Extract the [x, y] coordinate from the center of the cell holding the provided text.  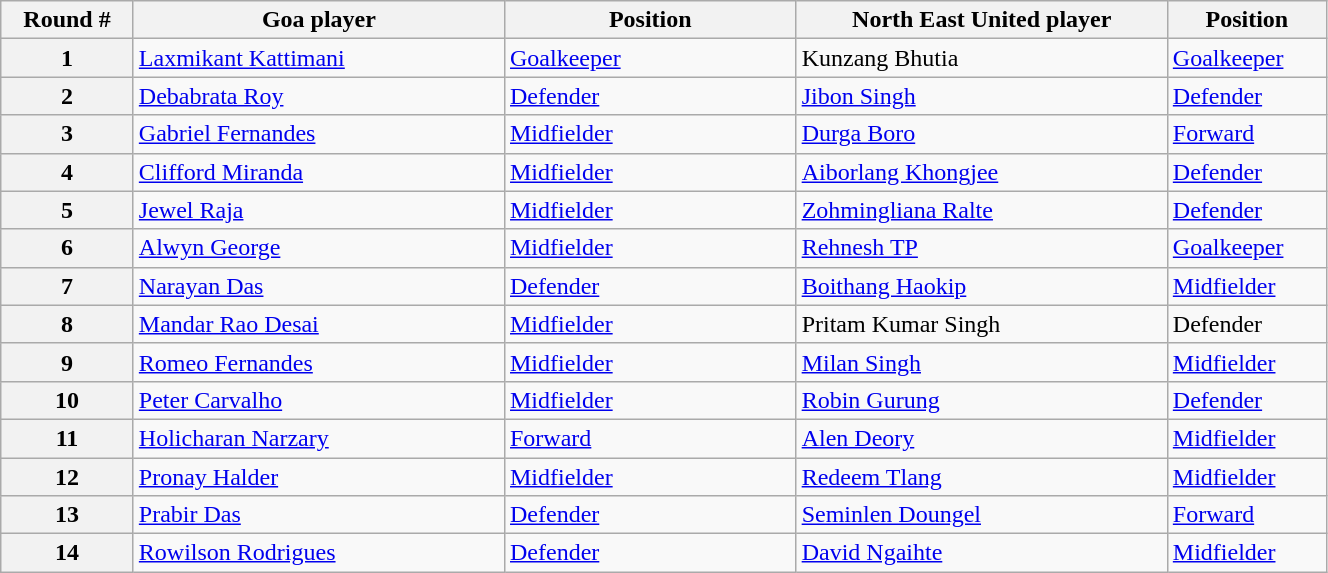
Durga Boro [982, 134]
Debabrata Roy [318, 96]
13 [68, 515]
11 [68, 438]
6 [68, 248]
2 [68, 96]
10 [68, 400]
Redeem Tlang [982, 477]
Kunzang Bhutia [982, 58]
1 [68, 58]
Rehnesh TP [982, 248]
Seminlen Doungel [982, 515]
Mandar Rao Desai [318, 324]
Boithang Haokip [982, 286]
Narayan Das [318, 286]
Goa player [318, 20]
12 [68, 477]
Prabir Das [318, 515]
Peter Carvalho [318, 400]
North East United player [982, 20]
Pritam Kumar Singh [982, 324]
Laxmikant Kattimani [318, 58]
Aiborlang Khongjee [982, 172]
Gabriel Fernandes [318, 134]
Jewel Raja [318, 210]
Holicharan Narzary [318, 438]
Alwyn George [318, 248]
David Ngaihte [982, 553]
Milan Singh [982, 362]
14 [68, 553]
Round # [68, 20]
3 [68, 134]
5 [68, 210]
Alen Deory [982, 438]
7 [68, 286]
Zohmingliana Ralte [982, 210]
Pronay Halder [318, 477]
Robin Gurung [982, 400]
4 [68, 172]
8 [68, 324]
Jibon Singh [982, 96]
Clifford Miranda [318, 172]
Romeo Fernandes [318, 362]
9 [68, 362]
Rowilson Rodrigues [318, 553]
